Search for the cell housing the specified text and yield its [x, y] center coordinate. 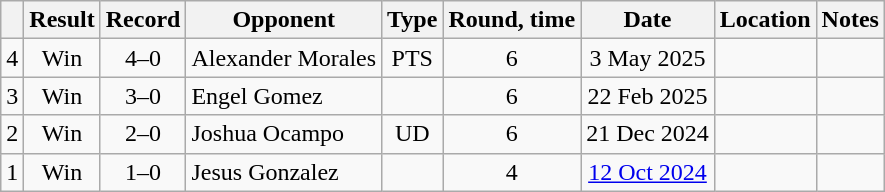
Round, time [512, 20]
Opponent [284, 20]
Result [62, 20]
22 Feb 2025 [648, 96]
Alexander Morales [284, 58]
3 [12, 96]
Jesus Gonzalez [284, 172]
4–0 [143, 58]
2–0 [143, 134]
UD [412, 134]
21 Dec 2024 [648, 134]
Notes [850, 20]
3–0 [143, 96]
3 May 2025 [648, 58]
Engel Gomez [284, 96]
Record [143, 20]
Date [648, 20]
Location [765, 20]
2 [12, 134]
1 [12, 172]
1–0 [143, 172]
Type [412, 20]
12 Oct 2024 [648, 172]
PTS [412, 58]
Joshua Ocampo [284, 134]
